Pinpoint the cell where the given text exists, returning its (x, y) midpoint coordinate. 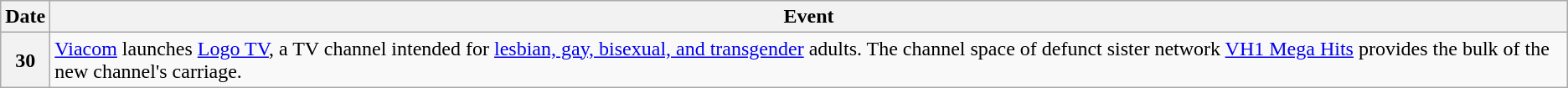
30 (25, 60)
Event (809, 17)
Date (25, 17)
